Return [x, y] of the center of cell containing provided text 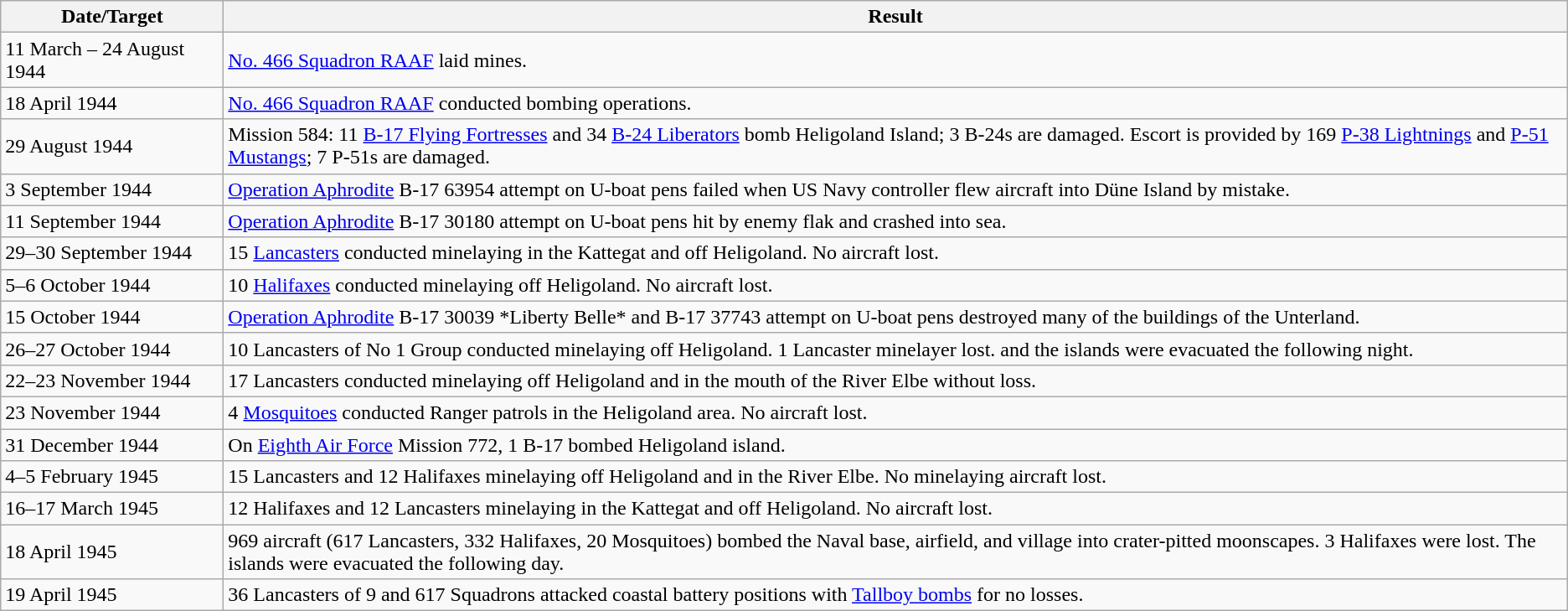
Operation Aphrodite B-17 63954 attempt on U-boat pens failed when US Navy controller flew aircraft into Düne Island by mistake. [895, 189]
No. 466 Squadron RAAF laid mines. [895, 60]
Operation Aphrodite B-17 30180 attempt on U-boat pens hit by enemy flak and crashed into sea. [895, 221]
11 March – 24 August 1944 [112, 60]
12 Halifaxes and 12 Lancasters minelaying in the Kattegat and off Heligoland. No aircraft lost. [895, 509]
10 Halifaxes conducted minelaying off Heligoland. No aircraft lost. [895, 285]
29 August 1944 [112, 146]
17 Lancasters conducted minelaying off Heligoland and in the mouth of the River Elbe without loss. [895, 381]
On Eighth Air Force Mission 772, 1 B-17 bombed Heligoland island. [895, 445]
18 April 1945 [112, 551]
4 Mosquitoes conducted Ranger patrols in the Heligoland area. No aircraft lost. [895, 412]
Operation Aphrodite B-17 30039 *Liberty Belle* and B-17 37743 attempt on U-boat pens destroyed many of the buildings of the Unterland. [895, 317]
18 April 1944 [112, 103]
23 November 1944 [112, 412]
19 April 1945 [112, 595]
15 Lancasters conducted minelaying in the Kattegat and off Heligoland. No aircraft lost. [895, 253]
No. 466 Squadron RAAF conducted bombing operations. [895, 103]
3 September 1944 [112, 189]
10 Lancasters of No 1 Group conducted minelaying off Heligoland. 1 Lancaster minelayer lost. and the islands were evacuated the following night. [895, 349]
5–6 October 1944 [112, 285]
4–5 February 1945 [112, 477]
31 December 1944 [112, 445]
22–23 November 1944 [112, 381]
16–17 March 1945 [112, 509]
Result [895, 17]
15 October 1944 [112, 317]
29–30 September 1944 [112, 253]
36 Lancasters of 9 and 617 Squadrons attacked coastal battery positions with Tallboy bombs for no losses. [895, 595]
Date/Target [112, 17]
11 September 1944 [112, 221]
26–27 October 1944 [112, 349]
15 Lancasters and 12 Halifaxes minelaying off Heligoland and in the River Elbe. No minelaying aircraft lost. [895, 477]
